Scan for the cell matching the given text and deliver its (x, y) coordinate at center. 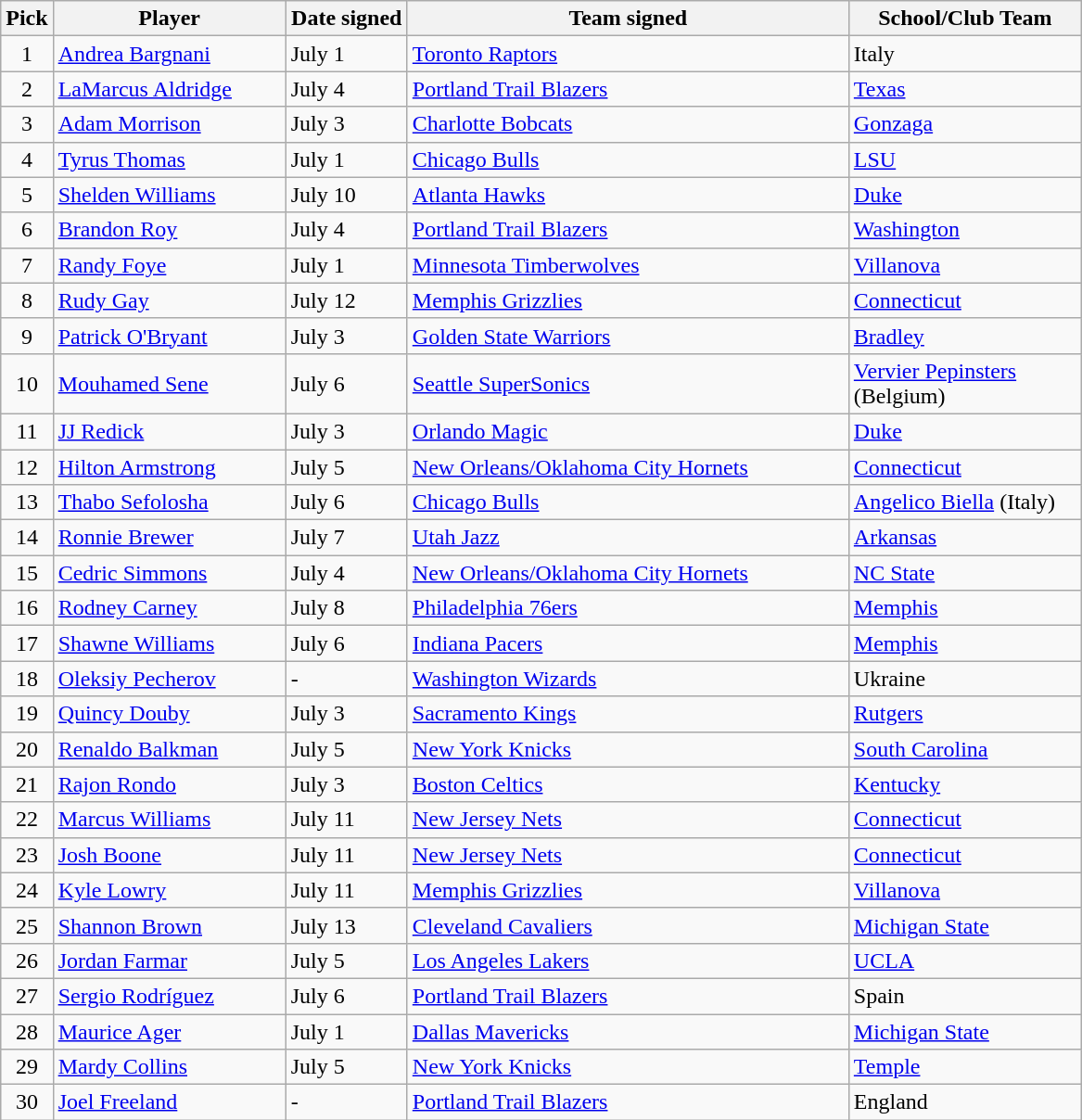
Bradley (964, 336)
2 (27, 89)
Sergio Rodríguez (169, 996)
7 (27, 265)
Joel Freeland (169, 1102)
4 (27, 159)
Los Angeles Lakers (628, 961)
Rudy Gay (169, 300)
Temple (964, 1067)
July 10 (347, 195)
Vervier Pepinsters (Belgium) (964, 384)
Gonzaga (964, 124)
Tyrus Thomas (169, 159)
12 (27, 466)
Sacramento Kings (628, 714)
Golden State Warriors (628, 336)
24 (27, 890)
Boston Celtics (628, 784)
Player (169, 19)
JJ Redick (169, 431)
16 (27, 608)
Hilton Armstrong (169, 466)
Brandon Roy (169, 230)
29 (27, 1067)
Oleksiy Pecherov (169, 679)
Angelico Biella (Italy) (964, 503)
Shannon Brown (169, 925)
23 (27, 855)
Indiana Pacers (628, 643)
Adam Morrison (169, 124)
Dallas Mavericks (628, 1032)
27 (27, 996)
Toronto Raptors (628, 54)
Cleveland Cavaliers (628, 925)
July 7 (347, 538)
Randy Foye (169, 265)
Kyle Lowry (169, 890)
NC State (964, 573)
Thabo Sefolosha (169, 503)
Pick (27, 19)
Andrea Bargnani (169, 54)
LaMarcus Aldridge (169, 89)
Team signed (628, 19)
Cedric Simmons (169, 573)
July 12 (347, 300)
14 (27, 538)
Mouhamed Sene (169, 384)
Shelden Williams (169, 195)
Orlando Magic (628, 431)
19 (27, 714)
3 (27, 124)
Charlotte Bobcats (628, 124)
Ronnie Brewer (169, 538)
Quincy Douby (169, 714)
20 (27, 749)
Washington Wizards (628, 679)
18 (27, 679)
28 (27, 1032)
25 (27, 925)
13 (27, 503)
Rutgers (964, 714)
9 (27, 336)
Atlanta Hawks (628, 195)
Date signed (347, 19)
Jordan Farmar (169, 961)
Rajon Rondo (169, 784)
July 13 (347, 925)
Utah Jazz (628, 538)
6 (27, 230)
Philadelphia 76ers (628, 608)
Italy (964, 54)
30 (27, 1102)
21 (27, 784)
LSU (964, 159)
5 (27, 195)
Maurice Ager (169, 1032)
School/Club Team (964, 19)
Rodney Carney (169, 608)
Texas (964, 89)
Marcus Williams (169, 820)
Shawne Williams (169, 643)
Arkansas (964, 538)
South Carolina (964, 749)
26 (27, 961)
Ukraine (964, 679)
1 (27, 54)
Washington (964, 230)
Spain (964, 996)
England (964, 1102)
Seattle SuperSonics (628, 384)
Kentucky (964, 784)
UCLA (964, 961)
Patrick O'Bryant (169, 336)
8 (27, 300)
Mardy Collins (169, 1067)
Josh Boone (169, 855)
July 8 (347, 608)
Renaldo Balkman (169, 749)
Minnesota Timberwolves (628, 265)
17 (27, 643)
10 (27, 384)
15 (27, 573)
22 (27, 820)
11 (27, 431)
